From the cell containing the given text, extract its center point as (x, y) coordinate. 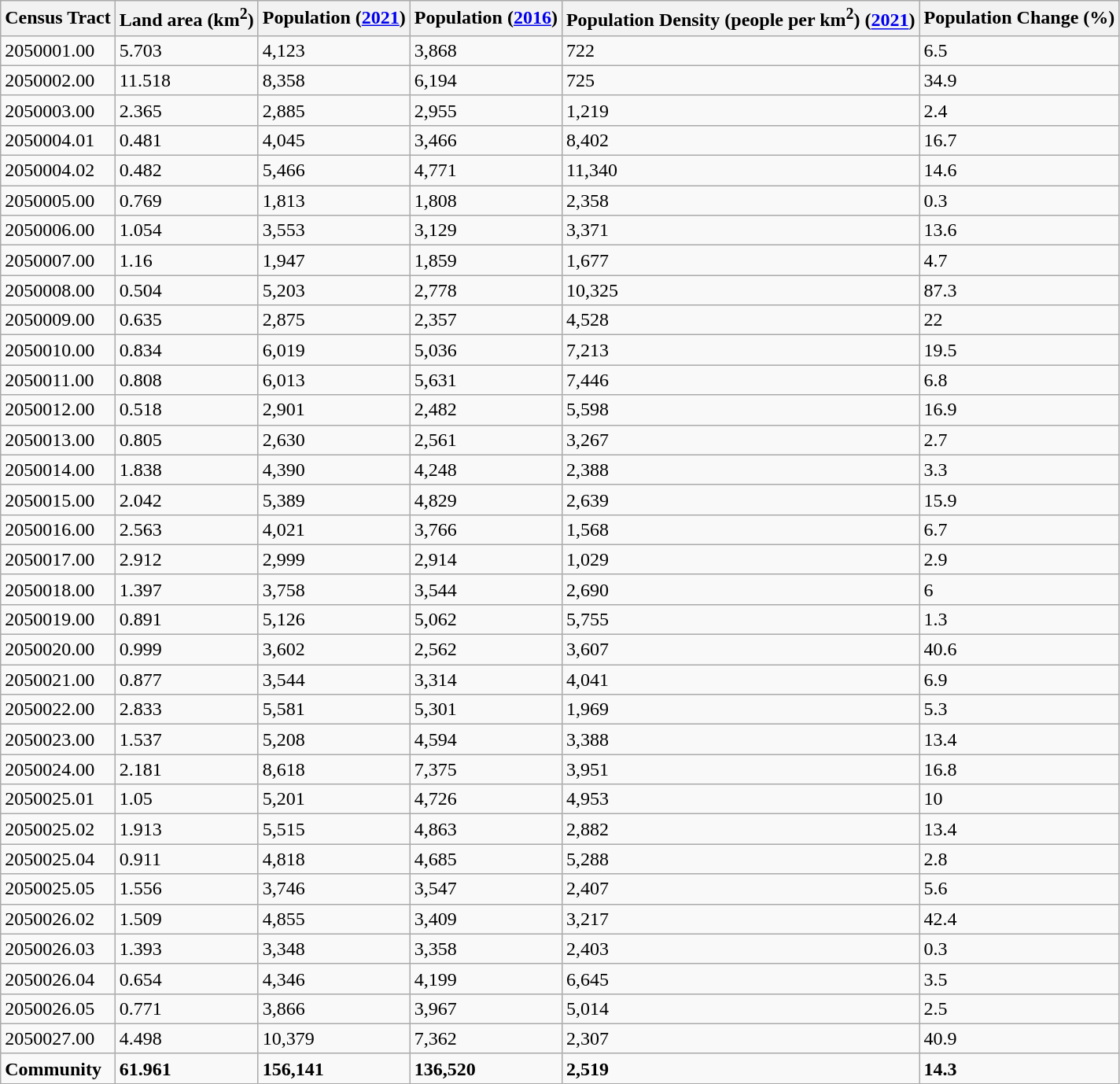
2,403 (741, 949)
3,553 (333, 230)
2050009.00 (58, 320)
3,129 (486, 230)
2,885 (333, 110)
1.838 (186, 470)
1.16 (186, 260)
2050004.02 (58, 171)
4,829 (486, 500)
1,969 (741, 710)
2050016.00 (58, 529)
5.6 (1019, 889)
3,217 (741, 919)
6.5 (1019, 50)
2.912 (186, 559)
4,199 (486, 979)
2050026.02 (58, 919)
3,951 (741, 769)
1,568 (741, 529)
0.482 (186, 171)
Census Tract (58, 19)
2050012.00 (58, 410)
2,914 (486, 559)
2050004.01 (58, 140)
2,955 (486, 110)
2050025.05 (58, 889)
2,307 (741, 1038)
2050001.00 (58, 50)
725 (741, 80)
6,019 (333, 350)
1,029 (741, 559)
2,482 (486, 410)
722 (741, 50)
5,201 (333, 799)
Land area (km2) (186, 19)
2,639 (741, 500)
0.769 (186, 201)
4,021 (333, 529)
11,340 (741, 171)
2.4 (1019, 110)
7,375 (486, 769)
2,690 (741, 589)
5,631 (486, 380)
22 (1019, 320)
40.6 (1019, 650)
2050006.00 (58, 230)
1.556 (186, 889)
5.703 (186, 50)
8,402 (741, 140)
2.365 (186, 110)
2,358 (741, 201)
4,685 (486, 859)
16.9 (1019, 410)
3,371 (741, 230)
61.961 (186, 1068)
0.999 (186, 650)
3,868 (486, 50)
2,388 (741, 470)
5,581 (333, 710)
6.8 (1019, 380)
3,348 (333, 949)
1.393 (186, 949)
4.7 (1019, 260)
2050007.00 (58, 260)
2050026.03 (58, 949)
42.4 (1019, 919)
0.911 (186, 859)
5,062 (486, 619)
0.481 (186, 140)
1.913 (186, 829)
4,953 (741, 799)
3,466 (486, 140)
3,547 (486, 889)
5,203 (333, 290)
8,358 (333, 80)
6,013 (333, 380)
2,901 (333, 410)
7,362 (486, 1038)
10 (1019, 799)
7,446 (741, 380)
6.7 (1019, 529)
1,219 (741, 110)
5,126 (333, 619)
5,208 (333, 739)
2050024.00 (58, 769)
0.654 (186, 979)
Population (2016) (486, 19)
2,778 (486, 290)
1.05 (186, 799)
2050020.00 (58, 650)
5,288 (741, 859)
1.509 (186, 919)
1,947 (333, 260)
136,520 (486, 1068)
13.6 (1019, 230)
3,267 (741, 440)
2050010.00 (58, 350)
2050013.00 (58, 440)
14.3 (1019, 1068)
2050027.00 (58, 1038)
156,141 (333, 1068)
4,726 (486, 799)
34.9 (1019, 80)
16.7 (1019, 140)
10,379 (333, 1038)
2050002.00 (58, 80)
2,357 (486, 320)
4,594 (486, 739)
6,645 (741, 979)
2.7 (1019, 440)
0.834 (186, 350)
2.833 (186, 710)
4,528 (741, 320)
3,607 (741, 650)
4,041 (741, 680)
2050015.00 (58, 500)
2,407 (741, 889)
2050017.00 (58, 559)
5.3 (1019, 710)
16.8 (1019, 769)
2050003.00 (58, 110)
2050011.00 (58, 380)
3,866 (333, 1008)
8,618 (333, 769)
2,562 (486, 650)
2050018.00 (58, 589)
2050021.00 (58, 680)
4.498 (186, 1038)
Population Change (%) (1019, 19)
0.518 (186, 410)
0.808 (186, 380)
5,598 (741, 410)
3.5 (1019, 979)
6,194 (486, 80)
5,301 (486, 710)
2050005.00 (58, 201)
2050025.02 (58, 829)
Population (2021) (333, 19)
14.6 (1019, 171)
2,519 (741, 1068)
5,755 (741, 619)
3,758 (333, 589)
2,630 (333, 440)
15.9 (1019, 500)
87.3 (1019, 290)
40.9 (1019, 1038)
0.805 (186, 440)
10,325 (741, 290)
2.5 (1019, 1008)
4,248 (486, 470)
1,677 (741, 260)
3,388 (741, 739)
7,213 (741, 350)
2050026.04 (58, 979)
2050023.00 (58, 739)
3,358 (486, 949)
2050008.00 (58, 290)
11.518 (186, 80)
0.771 (186, 1008)
2050022.00 (58, 710)
3,766 (486, 529)
19.5 (1019, 350)
2.563 (186, 529)
4,045 (333, 140)
Population Density (people per km2) (2021) (741, 19)
5,036 (486, 350)
2050025.04 (58, 859)
3,746 (333, 889)
4,863 (486, 829)
2,561 (486, 440)
3,602 (333, 650)
1,859 (486, 260)
5,515 (333, 829)
6.9 (1019, 680)
5,014 (741, 1008)
4,390 (333, 470)
5,389 (333, 500)
0.635 (186, 320)
2,875 (333, 320)
2.042 (186, 500)
1.054 (186, 230)
4,346 (333, 979)
6 (1019, 589)
0.891 (186, 619)
3,409 (486, 919)
2.8 (1019, 859)
2050026.05 (58, 1008)
1,808 (486, 201)
4,818 (333, 859)
1,813 (333, 201)
5,466 (333, 171)
Community (58, 1068)
2050014.00 (58, 470)
2,999 (333, 559)
2,882 (741, 829)
2.181 (186, 769)
4,771 (486, 171)
3,967 (486, 1008)
2050025.01 (58, 799)
4,855 (333, 919)
1.3 (1019, 619)
3,314 (486, 680)
0.504 (186, 290)
2050019.00 (58, 619)
4,123 (333, 50)
1.537 (186, 739)
1.397 (186, 589)
2.9 (1019, 559)
0.877 (186, 680)
3.3 (1019, 470)
